Search for the cell housing the specified text and yield its [x, y] center coordinate. 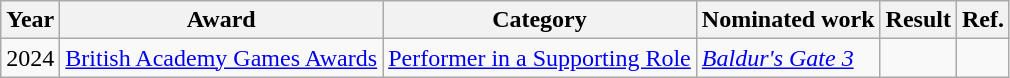
British Academy Games Awards [222, 58]
Performer in a Supporting Role [540, 58]
Category [540, 20]
Baldur's Gate 3 [788, 58]
Ref. [982, 20]
2024 [30, 58]
Year [30, 20]
Nominated work [788, 20]
Award [222, 20]
Result [918, 20]
